Pinpoint the cell where the given text exists, returning its [x, y] midpoint coordinate. 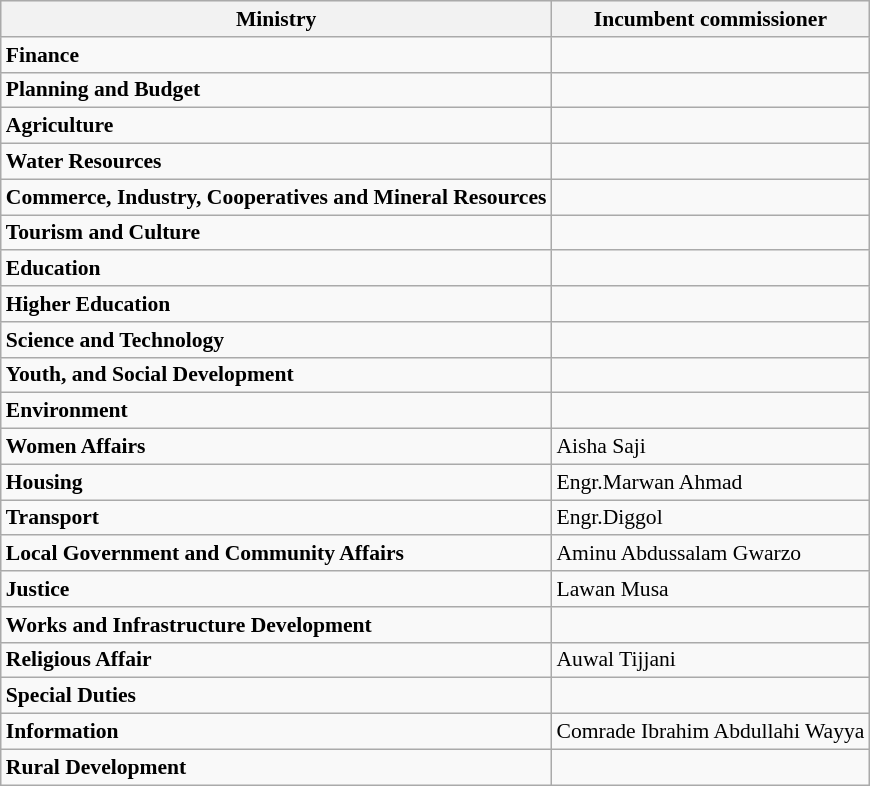
Engr.Diggol [710, 518]
Special Duties [276, 696]
Auwal Tijjani [710, 660]
Housing [276, 482]
Rural Development [276, 767]
Commerce, Industry, Cooperatives and Mineral Resources [276, 197]
Women Affairs [276, 447]
Agriculture [276, 126]
Planning and Budget [276, 90]
Lawan Musa [710, 589]
Engr.Marwan Ahmad [710, 482]
Science and Technology [276, 340]
Religious Affair [276, 660]
Water Resources [276, 162]
Information [276, 732]
Works and Infrastructure Development [276, 625]
Local Government and Community Affairs [276, 554]
Aminu Abdussalam Gwarzo [710, 554]
Finance [276, 55]
Education [276, 269]
Justice [276, 589]
Higher Education [276, 304]
Comrade Ibrahim Abdullahi Wayya [710, 732]
Ministry [276, 19]
Youth, and Social Development [276, 375]
Incumbent commissioner [710, 19]
Tourism and Culture [276, 233]
Environment [276, 411]
Aisha Saji [710, 447]
Transport [276, 518]
